Provide the [x, y] coordinate of the cell's center where the given text is located.  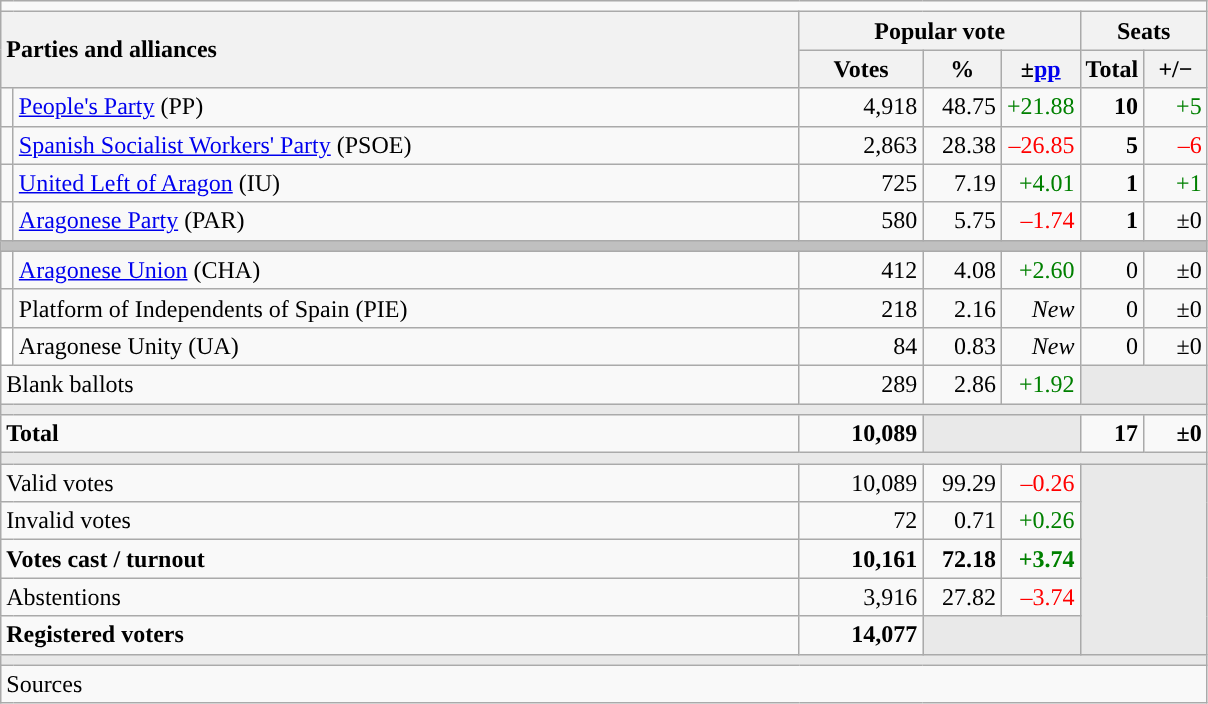
–0.26 [1040, 483]
72 [861, 521]
+4.01 [1040, 183]
Sources [604, 684]
3,916 [861, 597]
–3.74 [1040, 597]
+21.88 [1040, 107]
2.16 [962, 308]
±pp [1040, 69]
10,161 [861, 559]
72.18 [962, 559]
–1.74 [1040, 221]
Valid votes [400, 483]
People's Party (PP) [406, 107]
99.29 [962, 483]
10 [1112, 107]
+0.26 [1040, 521]
+/− [1176, 69]
14,077 [861, 635]
289 [861, 384]
Spanish Socialist Workers' Party (PSOE) [406, 145]
17 [1112, 434]
2.86 [962, 384]
0.83 [962, 346]
7.19 [962, 183]
27.82 [962, 597]
Aragonese Union (CHA) [406, 270]
Popular vote [940, 31]
580 [861, 221]
4.08 [962, 270]
Platform of Independents of Spain (PIE) [406, 308]
Seats [1144, 31]
Abstentions [400, 597]
Blank ballots [400, 384]
5.75 [962, 221]
28.38 [962, 145]
+2.60 [1040, 270]
412 [861, 270]
–6 [1176, 145]
Aragonese Party (PAR) [406, 221]
725 [861, 183]
5 [1112, 145]
+3.74 [1040, 559]
4,918 [861, 107]
2,863 [861, 145]
Votes cast / turnout [400, 559]
United Left of Aragon (IU) [406, 183]
+1.92 [1040, 384]
+1 [1176, 183]
% [962, 69]
48.75 [962, 107]
84 [861, 346]
+5 [1176, 107]
Registered voters [400, 635]
Aragonese Unity (UA) [406, 346]
218 [861, 308]
Parties and alliances [400, 50]
Invalid votes [400, 521]
–26.85 [1040, 145]
Votes [861, 69]
0.71 [962, 521]
